Extract the [x, y] coordinate from the center of the cell holding the provided text.  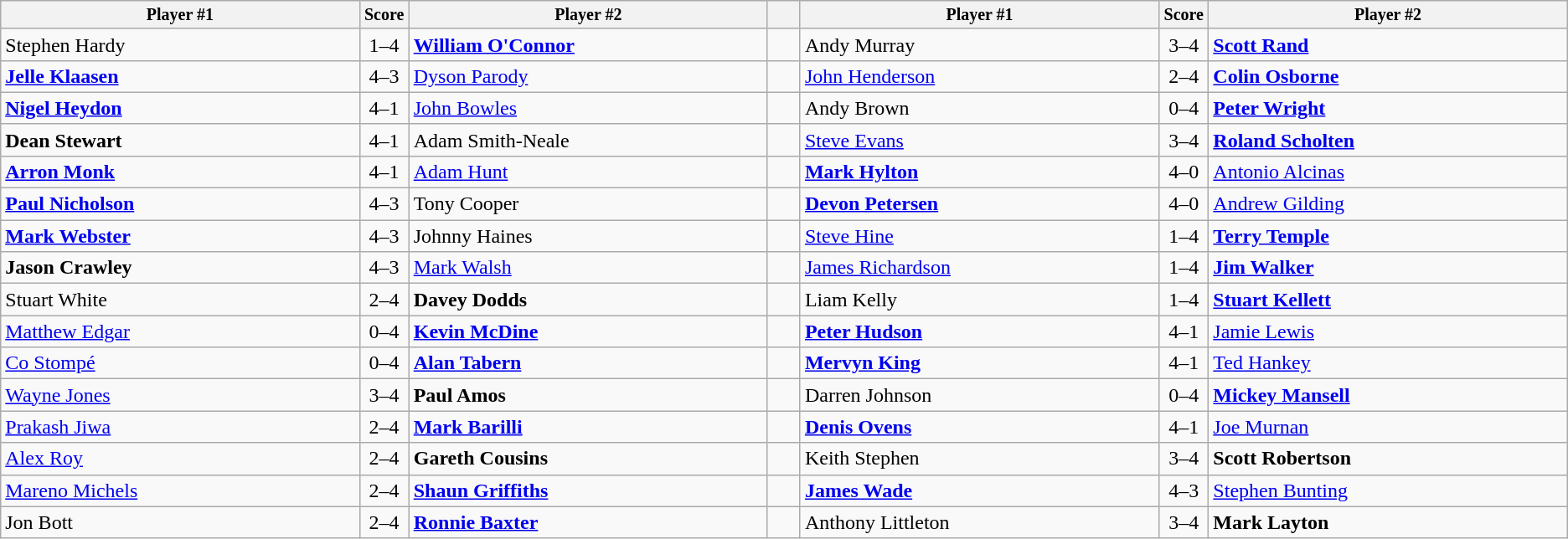
Mark Barilli [588, 427]
Mark Hylton [979, 172]
Joe Murnan [1388, 427]
Adam Hunt [588, 172]
Ronnie Baxter [588, 522]
Shaun Griffiths [588, 490]
John Henderson [979, 76]
Andy Brown [979, 108]
Anthony Littleton [979, 522]
Mark Webster [180, 236]
Keith Stephen [979, 459]
Matthew Edgar [180, 331]
Jamie Lewis [1388, 331]
Stuart White [180, 300]
Devon Petersen [979, 204]
Prakash Jiwa [180, 427]
Stephen Bunting [1388, 490]
Jason Crawley [180, 268]
Wayne Jones [180, 395]
John Bowles [588, 108]
Stuart Kellett [1388, 300]
Tony Cooper [588, 204]
James Richardson [979, 268]
Jon Bott [180, 522]
Stephen Hardy [180, 44]
William O'Connor [588, 44]
Darren Johnson [979, 395]
Nigel Heydon [180, 108]
Adam Smith-Neale [588, 140]
James Wade [979, 490]
Steve Hine [979, 236]
Davey Dodds [588, 300]
Peter Hudson [979, 331]
Paul Nicholson [180, 204]
Alan Tabern [588, 363]
Andy Murray [979, 44]
Johnny Haines [588, 236]
Mark Layton [1388, 522]
Arron Monk [180, 172]
Scott Robertson [1388, 459]
Andrew Gilding [1388, 204]
Liam Kelly [979, 300]
Mareno Michels [180, 490]
Mickey Mansell [1388, 395]
Jim Walker [1388, 268]
Kevin McDine [588, 331]
Jelle Klaasen [180, 76]
Scott Rand [1388, 44]
Denis Ovens [979, 427]
Roland Scholten [1388, 140]
Co Stompé [180, 363]
Terry Temple [1388, 236]
Mervyn King [979, 363]
Gareth Cousins [588, 459]
Mark Walsh [588, 268]
Paul Amos [588, 395]
Colin Osborne [1388, 76]
Steve Evans [979, 140]
Dyson Parody [588, 76]
Peter Wright [1388, 108]
Ted Hankey [1388, 363]
Antonio Alcinas [1388, 172]
Alex Roy [180, 459]
Dean Stewart [180, 140]
